For the text-containing cell, return its midpoint in [x, y] coordinate format. 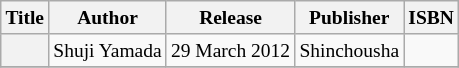
29 March 2012 [230, 50]
Shuji Yamada [108, 50]
Shinchousha [350, 50]
Author [108, 18]
Publisher [350, 18]
ISBN [432, 18]
Release [230, 18]
Title [25, 18]
